Locate the cell with the specified text and output its (X, Y) center coordinate. 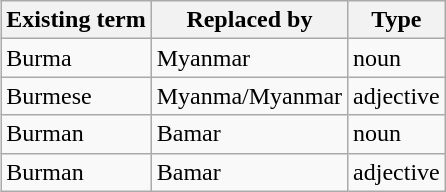
Type (397, 20)
Existing term (76, 20)
Myanma/Myanmar (249, 96)
Replaced by (249, 20)
Burmese (76, 96)
Myanmar (249, 58)
Burma (76, 58)
